Pinpoint the cell where the given text exists, returning its (X, Y) midpoint coordinate. 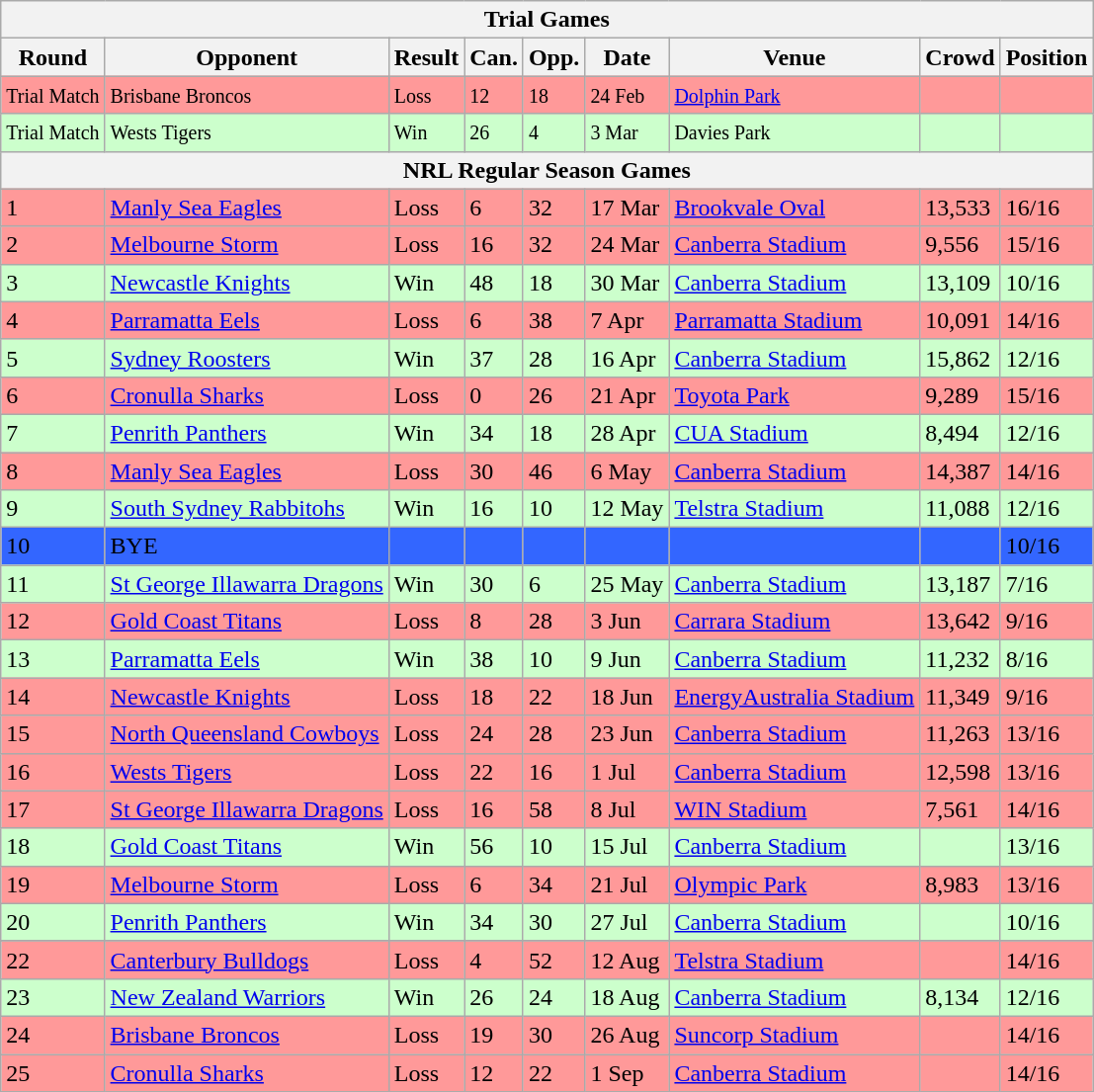
Crowd (961, 57)
1 Jul (627, 772)
7/16 (1047, 584)
8/16 (1047, 659)
52 (553, 960)
Trial Games (547, 20)
16/16 (1047, 208)
WIN Stadium (795, 809)
58 (553, 809)
10,091 (961, 320)
Position (1047, 57)
9,289 (961, 395)
25 May (627, 584)
13,187 (961, 584)
Suncorp Stadium (795, 1035)
56 (494, 847)
13,109 (961, 283)
Date (627, 57)
48 (494, 283)
9,556 (961, 245)
EnergyAustralia Stadium (795, 697)
14,387 (961, 471)
NRL Regular Season Games (547, 170)
13,533 (961, 208)
Opp. (553, 57)
23 (53, 997)
CUA Stadium (795, 433)
21 Apr (627, 395)
Sydney Roosters (247, 358)
11,349 (961, 697)
Carrara Stadium (795, 622)
26 Aug (627, 1035)
8,134 (961, 997)
30 Mar (627, 283)
28 Apr (627, 433)
11,088 (961, 509)
7 (53, 433)
13 (53, 659)
8 Jul (627, 809)
3 Jun (627, 622)
16 Apr (627, 358)
12 Aug (627, 960)
Toyota Park (795, 395)
37 (494, 358)
2 (53, 245)
8,494 (961, 433)
15 (53, 734)
3 Mar (627, 132)
21 Jul (627, 884)
46 (553, 471)
9 (53, 509)
7,561 (961, 809)
24 Mar (627, 245)
14 (53, 697)
Olympic Park (795, 884)
Round (53, 57)
8,983 (961, 884)
South Sydney Rabbitohs (247, 509)
3 (53, 283)
Parramatta Stadium (795, 320)
17 (53, 809)
18 Jun (627, 697)
11,232 (961, 659)
0 (494, 395)
Dolphin Park (795, 95)
1 Sep (627, 1072)
20 (53, 922)
11 (53, 584)
BYE (247, 546)
15,862 (961, 358)
Canterbury Bulldogs (247, 960)
17 Mar (627, 208)
9 Jun (627, 659)
Result (426, 57)
6 May (627, 471)
Opponent (247, 57)
North Queensland Cowboys (247, 734)
11,263 (961, 734)
New Zealand Warriors (247, 997)
Can. (494, 57)
24 Feb (627, 95)
18 Aug (627, 997)
Davies Park (795, 132)
27 Jul (627, 922)
1 (53, 208)
7 Apr (627, 320)
12,598 (961, 772)
Brookvale Oval (795, 208)
5 (53, 358)
13,642 (961, 622)
23 Jun (627, 734)
12 May (627, 509)
Venue (795, 57)
25 (53, 1072)
15 Jul (627, 847)
